Identify which cell holds the provided text, then report its (X, Y) central coordinate. 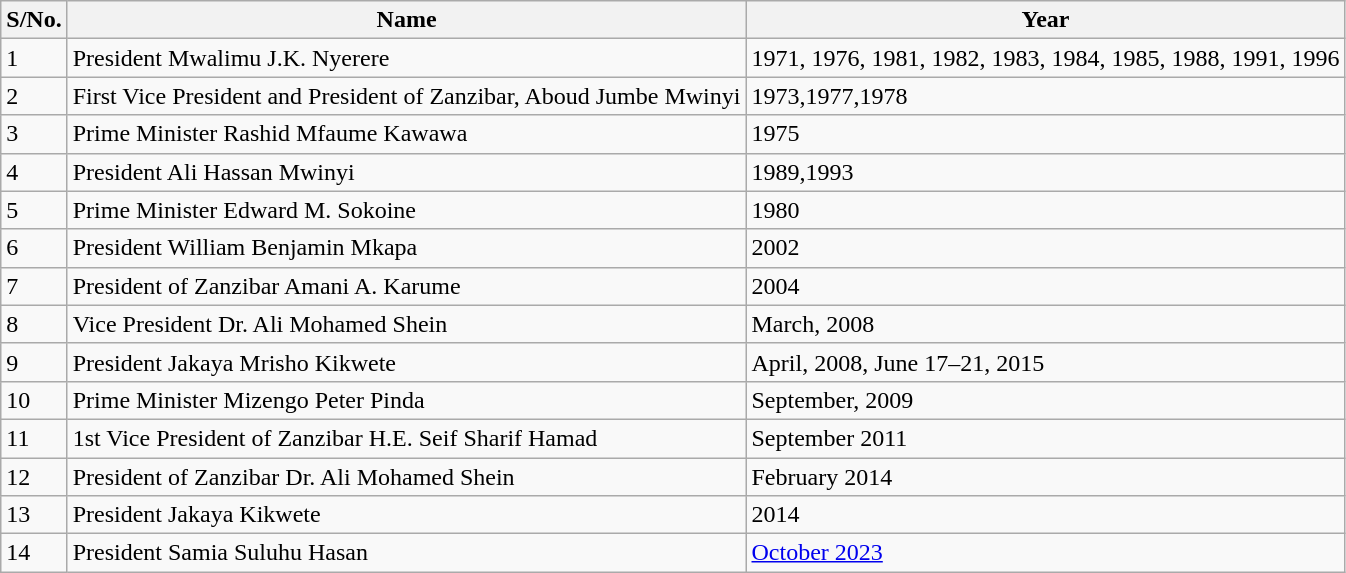
10 (34, 400)
Prime Minister Mizengo Peter Pinda (406, 400)
Name (406, 20)
1973,1977,1978 (1046, 96)
President of Zanzibar Dr. Ali Mohamed Shein (406, 477)
8 (34, 324)
Vice President Dr. Ali Mohamed Shein (406, 324)
President Samia Suluhu Hasan (406, 553)
Prime Minister Edward M. Sokoine (406, 210)
1975 (1046, 134)
2 (34, 96)
April, 2008, June 17–21, 2015 (1046, 362)
September, 2009 (1046, 400)
2002 (1046, 248)
13 (34, 515)
1980 (1046, 210)
President Jakaya Mrisho Kikwete (406, 362)
11 (34, 438)
February 2014 (1046, 477)
Prime Minister Rashid Mfaume Kawawa (406, 134)
First Vice President and President of Zanzibar, Aboud Jumbe Mwinyi (406, 96)
S/No. (34, 20)
March, 2008 (1046, 324)
1989,1993 (1046, 172)
President William Benjamin Mkapa (406, 248)
6 (34, 248)
October 2023 (1046, 553)
1971, 1976, 1981, 1982, 1983, 1984, 1985, 1988, 1991, 1996 (1046, 58)
7 (34, 286)
President Jakaya Kikwete (406, 515)
14 (34, 553)
5 (34, 210)
President Ali Hassan Mwinyi (406, 172)
4 (34, 172)
1 (34, 58)
3 (34, 134)
September 2011 (1046, 438)
2004 (1046, 286)
2014 (1046, 515)
1st Vice President of Zanzibar H.E. Seif Sharif Hamad (406, 438)
9 (34, 362)
Year (1046, 20)
President Mwalimu J.K. Nyerere (406, 58)
President of Zanzibar Amani A. Karume (406, 286)
12 (34, 477)
